Return the [x, y] coordinate for the center point of the cell that contains the specified text.  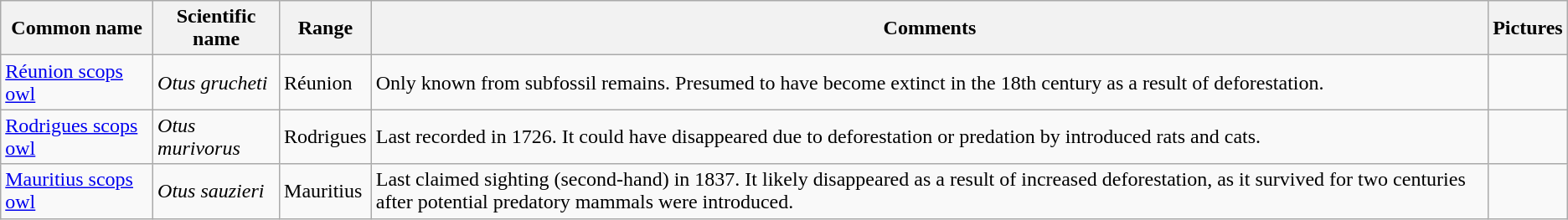
Range [326, 28]
Mauritius [326, 191]
Otus murivorus [216, 137]
Otus sauzieri [216, 191]
Common name [77, 28]
Réunion [326, 82]
Scientific name [216, 28]
Pictures [1528, 28]
Rodrigues [326, 137]
Mauritius scops owl [77, 191]
Réunion scops owl [77, 82]
Last recorded in 1726. It could have disappeared due to deforestation or predation by introduced rats and cats. [930, 137]
Comments [930, 28]
Rodrigues scops owl [77, 137]
Otus grucheti [216, 82]
Only known from subfossil remains. Presumed to have become extinct in the 18th century as a result of deforestation. [930, 82]
